Return the [x, y] coordinate for the center point of the cell that contains the specified text.  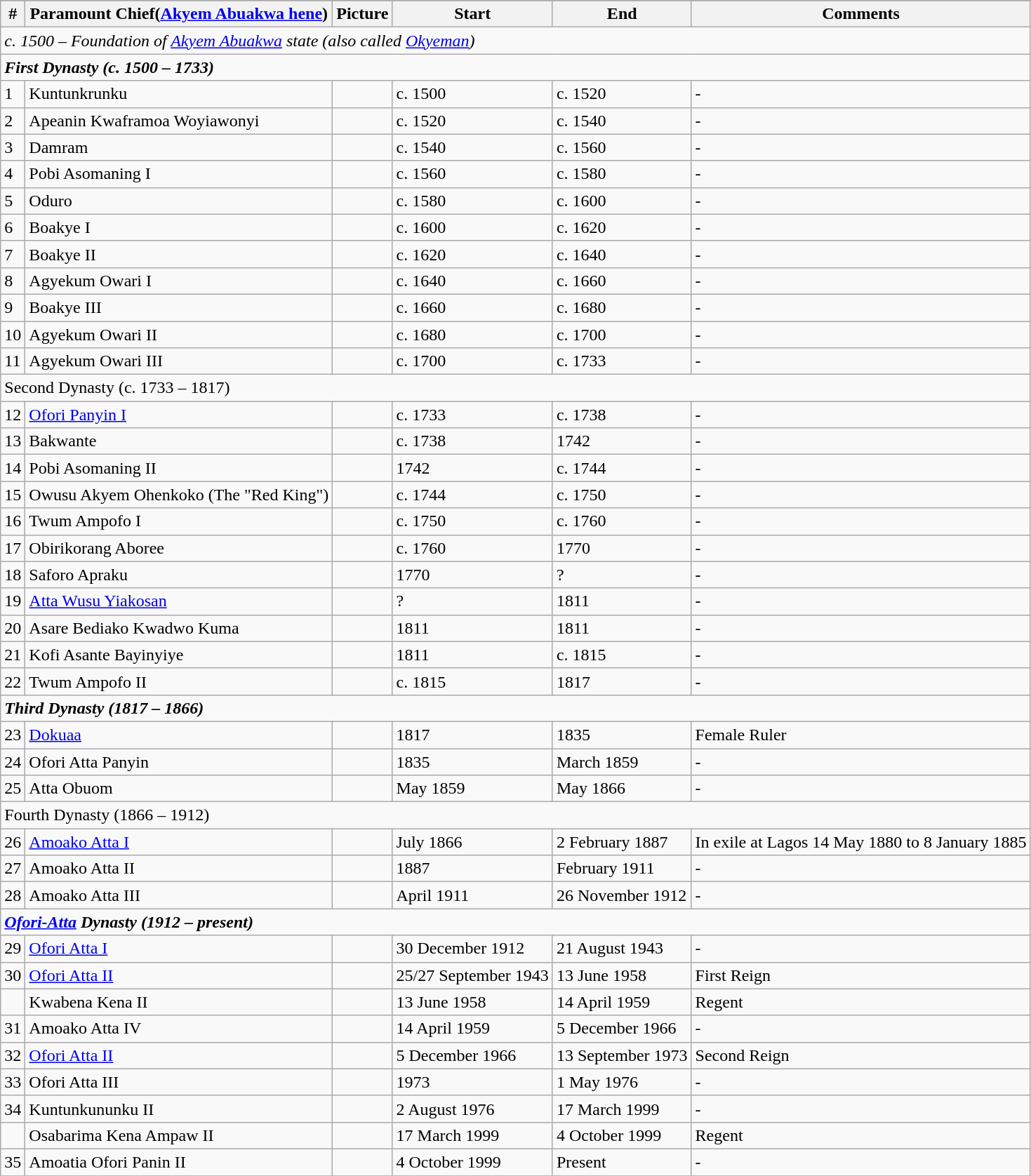
Osabarima Kena Ampaw II [179, 1135]
Kuntunkrunku [179, 94]
Amoako Atta II [179, 869]
13 [13, 441]
7 [13, 254]
Twum Ampofo I [179, 521]
18 [13, 575]
13 September 1973 [622, 1055]
Amoako Atta IV [179, 1029]
Third Dynasty (1817 – 1866) [515, 708]
Amoako Atta III [179, 895]
Atta Wusu Yiakosan [179, 601]
Asare Bediako Kwadwo Kuma [179, 628]
Agyekum Owari I [179, 281]
March 1859 [622, 761]
30 December 1912 [472, 949]
24 [13, 761]
Damram [179, 147]
Ofori-Atta Dynasty (1912 – present) [515, 922]
Amoako Atta I [179, 842]
First Reign [860, 975]
34 [13, 1109]
May 1866 [622, 789]
23 [13, 735]
Saforo Apraku [179, 575]
Kwabena Kena II [179, 1002]
Agyekum Owari III [179, 361]
30 [13, 975]
1 [13, 94]
# [13, 14]
2 February 1887 [622, 842]
4 [13, 174]
Obirikorang Aboree [179, 548]
6 [13, 227]
12 [13, 415]
29 [13, 949]
22 [13, 681]
Ofori Atta III [179, 1082]
In exile at Lagos 14 May 1880 to 8 January 1885 [860, 842]
20 [13, 628]
Pobi Asomaning II [179, 468]
Ofori Atta I [179, 949]
Pobi Asomaning I [179, 174]
April 1911 [472, 895]
26 November 1912 [622, 895]
Picture [362, 14]
c. 1500 [472, 94]
July 1866 [472, 842]
33 [13, 1082]
Agyekum Owari II [179, 335]
c. 1500 – Foundation of Akyem Abuakwa state (also called Okyeman) [515, 41]
Second Reign [860, 1055]
28 [13, 895]
Ofori Atta Panyin [179, 761]
Kuntunkununku II [179, 1109]
1887 [472, 869]
25 [13, 789]
Paramount Chief(Akyem Abuakwa hene) [179, 14]
Fourth Dynasty (1866 – 1912) [515, 815]
1 May 1976 [622, 1082]
1973 [472, 1082]
9 [13, 307]
Amoatia Ofori Panin II [179, 1162]
Start [472, 14]
31 [13, 1029]
21 [13, 655]
Ofori Panyin I [179, 415]
3 [13, 147]
19 [13, 601]
Atta Obuom [179, 789]
Present [622, 1162]
Apeanin Kwaframoa Woyiawonyi [179, 121]
Boakye III [179, 307]
32 [13, 1055]
Oduro [179, 201]
Twum Ampofo II [179, 681]
2 August 1976 [472, 1109]
Bakwante [179, 441]
35 [13, 1162]
Boakye II [179, 254]
Dokuaa [179, 735]
Comments [860, 14]
5 [13, 201]
Kofi Asante Bayinyiye [179, 655]
16 [13, 521]
Owusu Akyem Ohenkoko (The "Red King") [179, 495]
Female Ruler [860, 735]
21 August 1943 [622, 949]
10 [13, 335]
End [622, 14]
May 1859 [472, 789]
First Dynasty (c. 1500 – 1733) [515, 67]
2 [13, 121]
11 [13, 361]
8 [13, 281]
Second Dynasty (c. 1733 – 1817) [515, 388]
Boakye I [179, 227]
February 1911 [622, 869]
25/27 September 1943 [472, 975]
26 [13, 842]
17 [13, 548]
15 [13, 495]
14 [13, 468]
27 [13, 869]
